From the cell containing the given text, extract its center point as (x, y) coordinate. 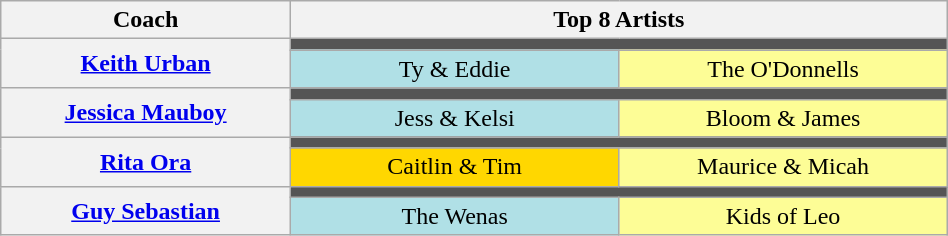
Keith Urban (146, 64)
The Wenas (454, 216)
Caitlin & Tim (454, 167)
Bloom & James (783, 118)
Kids of Leo (783, 216)
Ty & Eddie (454, 69)
Rita Ora (146, 162)
Maurice & Micah (783, 167)
Jess & Kelsi (454, 118)
Top 8 Artists (618, 20)
Jessica Mauboy (146, 112)
Guy Sebastian (146, 210)
Coach (146, 20)
The O'Donnells (783, 69)
